Provide the [x, y] coordinate of the cell's center where the given text is located.  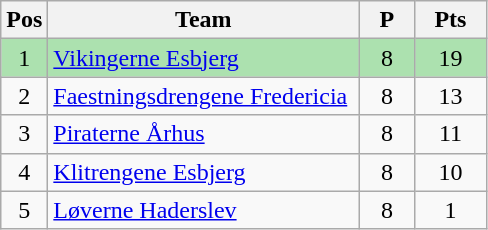
Faestningsdrengene Fredericia [204, 96]
Klitrengene Esbjerg [204, 172]
10 [450, 172]
11 [450, 134]
4 [24, 172]
Pos [24, 20]
5 [24, 210]
3 [24, 134]
P [387, 20]
2 [24, 96]
13 [450, 96]
Team [204, 20]
Pts [450, 20]
Vikingerne Esbjerg [204, 58]
19 [450, 58]
Løverne Haderslev [204, 210]
Piraterne Århus [204, 134]
